Output the (x, y) coordinate of the center of the cell containing the given text.  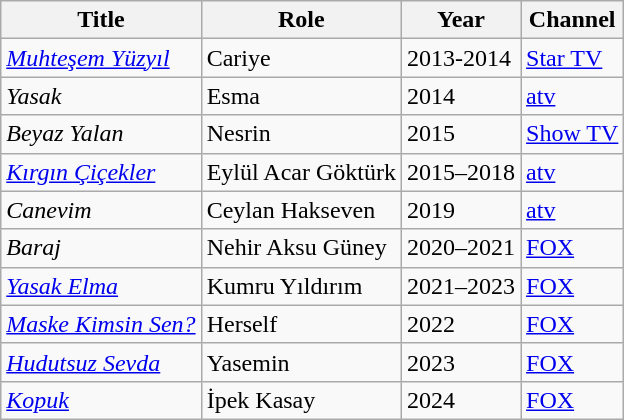
Canevim (101, 210)
Yasemin (301, 362)
2015–2018 (460, 172)
Show TV (572, 134)
2019 (460, 210)
2024 (460, 400)
İpek Kasay (301, 400)
Channel (572, 20)
2022 (460, 324)
Nehir Aksu Güney (301, 248)
Baraj (101, 248)
Hudutsuz Sevda (101, 362)
Yasak (101, 96)
2013-2014 (460, 58)
2021–2023 (460, 286)
Year (460, 20)
Yasak Elma (101, 286)
Title (101, 20)
Role (301, 20)
Ceylan Hakseven (301, 210)
Kumru Yıldırım (301, 286)
Herself (301, 324)
Cariye (301, 58)
Nesrin (301, 134)
Star TV (572, 58)
Kopuk (101, 400)
2023 (460, 362)
Maske Kimsin Sen? (101, 324)
Esma (301, 96)
2014 (460, 96)
Kırgın Çiçekler (101, 172)
Muhteşem Yüzyıl (101, 58)
2015 (460, 134)
Beyaz Yalan (101, 134)
2020–2021 (460, 248)
Eylül Acar Göktürk (301, 172)
